Find where the given text appears and provide that cell's center as [x, y] coordinate. 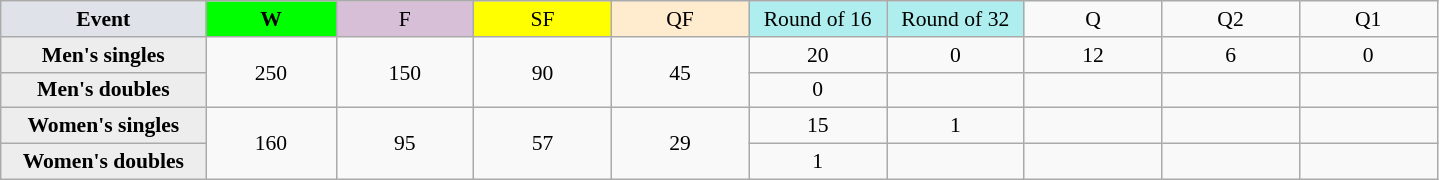
Q2 [1231, 19]
29 [680, 144]
SF [543, 19]
Round of 32 [955, 19]
57 [543, 144]
12 [1093, 55]
W [271, 19]
160 [271, 144]
Q [1093, 19]
Men's singles [104, 55]
20 [818, 55]
45 [680, 72]
Q1 [1368, 19]
Men's doubles [104, 90]
QF [680, 19]
95 [405, 144]
Round of 16 [818, 19]
Women's doubles [104, 162]
250 [271, 72]
150 [405, 72]
F [405, 19]
Women's singles [104, 126]
90 [543, 72]
15 [818, 126]
Event [104, 19]
6 [1231, 55]
